For the text-containing cell, return its midpoint in (x, y) coordinate format. 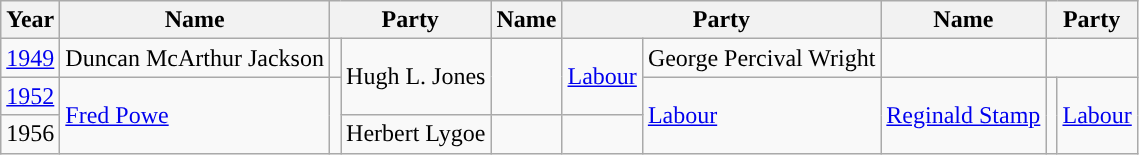
1956 (30, 134)
Duncan McArthur Jackson (195, 58)
Fred Powe (195, 115)
Herbert Lygoe (416, 134)
George Percival Wright (761, 58)
Hugh L. Jones (416, 77)
1952 (30, 96)
Year (30, 20)
1949 (30, 58)
Reginald Stamp (964, 115)
